Determine the [X, Y] coordinate at the center of the cell enclosing the given text.  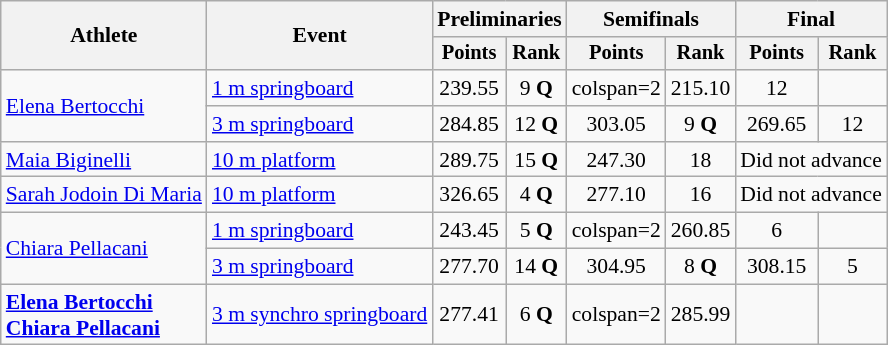
Maia Biginelli [104, 160]
308.15 [776, 267]
Athlete [104, 36]
Preliminaries [499, 19]
5 [852, 267]
215.10 [700, 88]
15 Q [536, 160]
Chiara Pellacani [104, 248]
6 [776, 231]
304.95 [616, 267]
239.55 [469, 88]
3 m synchro springboard [320, 314]
6 Q [536, 314]
247.30 [616, 160]
Elena Bertocchi Chiara Pellacani [104, 314]
8 Q [700, 267]
18 [700, 160]
277.41 [469, 314]
4 Q [536, 195]
Final [811, 19]
243.45 [469, 231]
303.05 [616, 124]
277.10 [616, 195]
12 Q [536, 124]
326.65 [469, 195]
285.99 [700, 314]
Event [320, 36]
289.75 [469, 160]
5 Q [536, 231]
Elena Bertocchi [104, 106]
Semifinals [652, 19]
260.85 [700, 231]
277.70 [469, 267]
14 Q [536, 267]
Sarah Jodoin Di Maria [104, 195]
284.85 [469, 124]
269.65 [776, 124]
16 [700, 195]
